Determine the [x, y] coordinate at the center of the cell enclosing the given text.  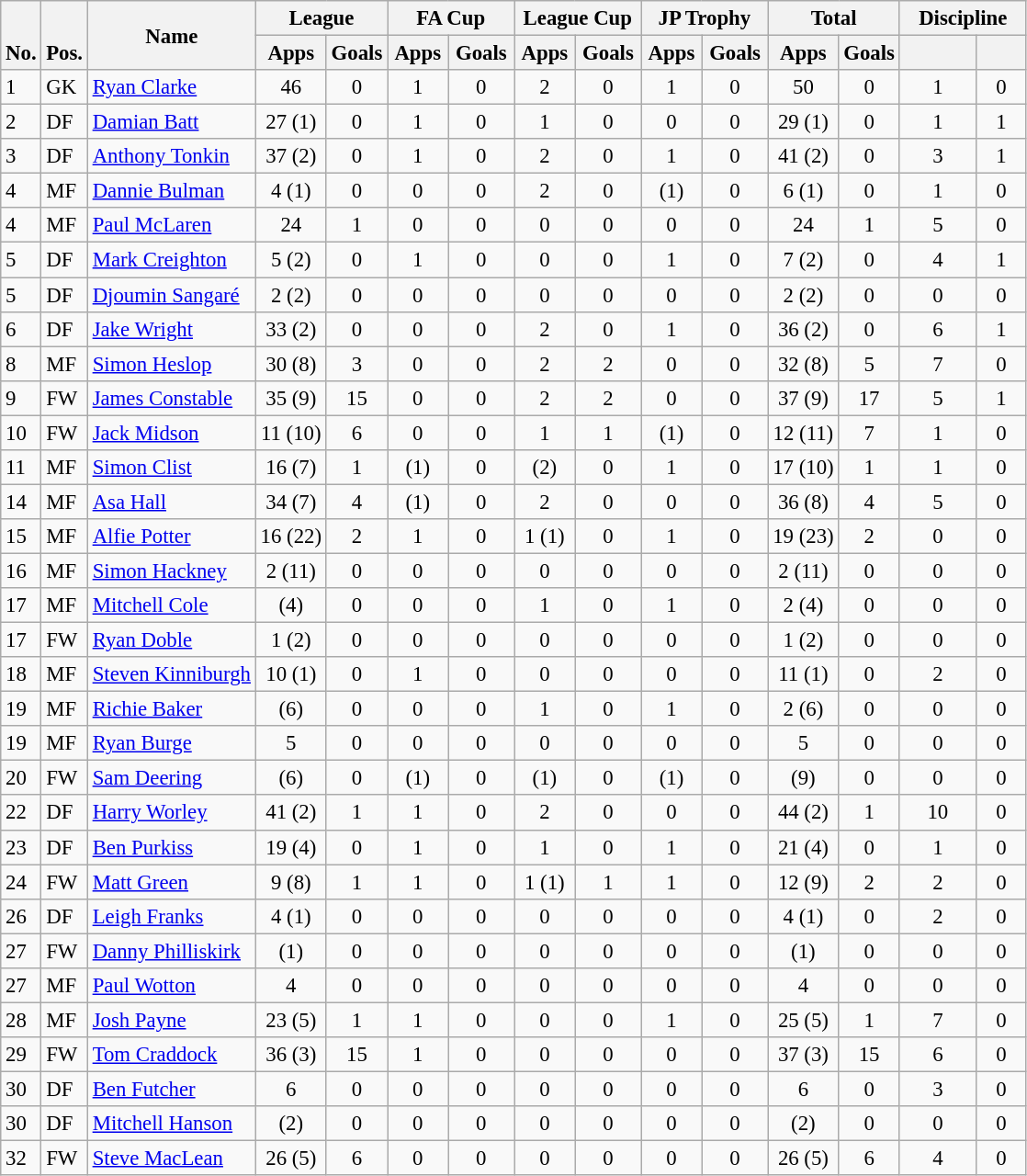
9 (8) [290, 882]
Discipline [963, 18]
33 (2) [290, 329]
Djoumin Sangaré [171, 295]
Steve MacLean [171, 1159]
Mitchell Cole [171, 605]
32 (8) [803, 364]
Pos. [64, 35]
12 (9) [803, 882]
Anthony Tonkin [171, 156]
37 (2) [290, 156]
Mark Creighton [171, 260]
32 [21, 1159]
50 [803, 87]
11 (1) [803, 674]
Leigh Franks [171, 916]
FA Cup [451, 18]
Mitchell Hanson [171, 1124]
5 (2) [290, 260]
25 (5) [803, 1020]
(4) [290, 605]
29 (1) [803, 122]
36 (8) [803, 502]
(9) [803, 778]
No. [21, 35]
Tom Craddock [171, 1055]
37 (9) [803, 398]
GK [64, 87]
20 [21, 778]
League Cup [578, 18]
19 (4) [290, 847]
Jake Wright [171, 329]
Simon Heslop [171, 364]
Ben Purkiss [171, 847]
Asa Hall [171, 502]
34 (7) [290, 502]
10 (1) [290, 674]
11 (10) [290, 433]
Simon Hackney [171, 571]
Name [171, 35]
Alfie Potter [171, 537]
17 (10) [803, 468]
Ben Futcher [171, 1089]
29 [21, 1055]
Paul Wotton [171, 986]
6 (1) [803, 191]
Jack Midson [171, 433]
Simon Clist [171, 468]
Ryan Clarke [171, 87]
26 [21, 916]
35 (9) [290, 398]
Matt Green [171, 882]
37 (3) [803, 1055]
21 (4) [803, 847]
27 (1) [290, 122]
36 (3) [290, 1055]
11 [21, 468]
44 (2) [803, 813]
Harry Worley [171, 813]
23 [21, 847]
Damian Batt [171, 122]
7 (2) [803, 260]
14 [21, 502]
19 (23) [803, 537]
2 (6) [803, 709]
JP Trophy [705, 18]
16 [21, 571]
30 (8) [290, 364]
Paul McLaren [171, 225]
Danny Philliskirk [171, 951]
16 (22) [290, 537]
22 [21, 813]
46 [290, 87]
36 (2) [803, 329]
Ryan Doble [171, 640]
8 [21, 364]
16 (7) [290, 468]
Sam Deering [171, 778]
28 [21, 1020]
9 [21, 398]
Ryan Burge [171, 743]
James Constable [171, 398]
18 [21, 674]
2 (4) [803, 605]
Total [834, 18]
Steven Kinniburgh [171, 674]
Dannie Bulman [171, 191]
Josh Payne [171, 1020]
Richie Baker [171, 709]
23 (5) [290, 1020]
12 (11) [803, 433]
League [322, 18]
